Provide the [X, Y] coordinate of the cell's center where the given text is located.  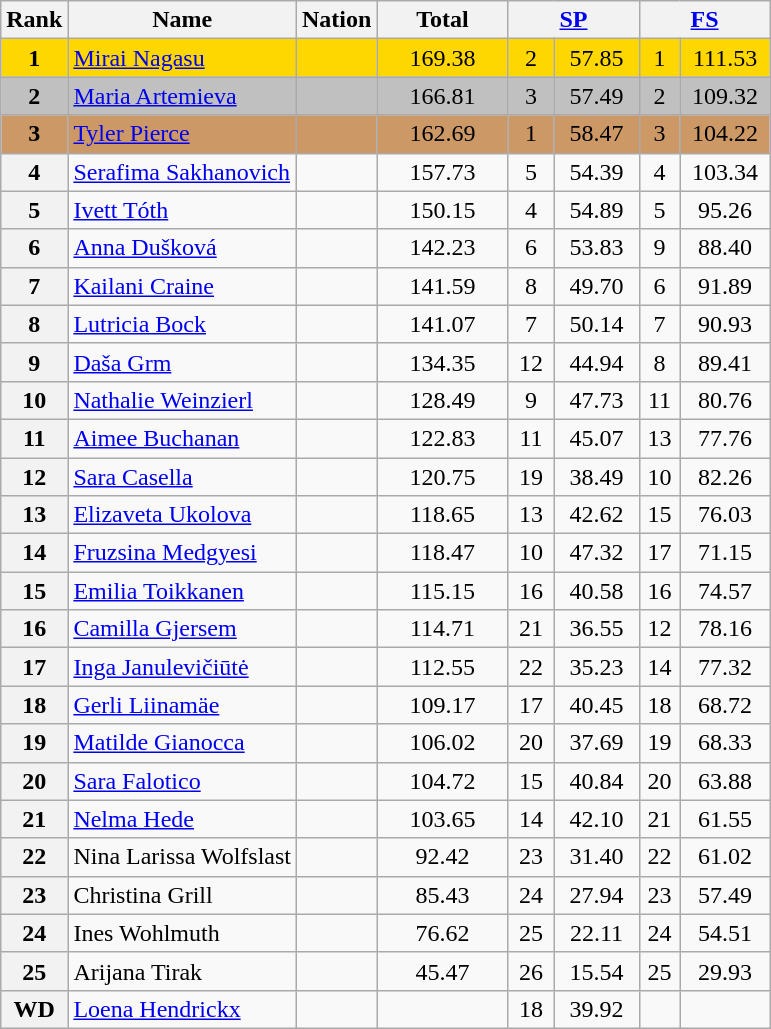
Ivett Tóth [182, 210]
Nation [337, 20]
40.58 [596, 591]
29.93 [725, 971]
77.76 [725, 438]
74.57 [725, 591]
141.59 [442, 286]
37.69 [596, 743]
FS [704, 20]
40.45 [596, 705]
162.69 [442, 134]
106.02 [442, 743]
49.70 [596, 286]
111.53 [725, 58]
Inga Janulevičiūtė [182, 667]
36.55 [596, 629]
Emilia Toikkanen [182, 591]
Camilla Gjersem [182, 629]
61.55 [725, 819]
Matilde Gianocca [182, 743]
61.02 [725, 857]
77.32 [725, 667]
115.15 [442, 591]
Christina Grill [182, 895]
Name [182, 20]
WD [34, 1009]
169.38 [442, 58]
85.43 [442, 895]
26 [531, 971]
Maria Artemieva [182, 96]
35.23 [596, 667]
54.39 [596, 172]
Gerli Liinamäe [182, 705]
31.40 [596, 857]
38.49 [596, 477]
44.94 [596, 362]
128.49 [442, 400]
53.83 [596, 248]
82.26 [725, 477]
27.94 [596, 895]
54.51 [725, 933]
Nina Larissa Wolfslast [182, 857]
112.55 [442, 667]
68.33 [725, 743]
42.62 [596, 515]
142.23 [442, 248]
47.73 [596, 400]
134.35 [442, 362]
Total [442, 20]
103.65 [442, 819]
Sara Falotico [182, 781]
Kailani Craine [182, 286]
22.11 [596, 933]
95.26 [725, 210]
78.16 [725, 629]
Loena Hendrickx [182, 1009]
89.41 [725, 362]
120.75 [442, 477]
104.22 [725, 134]
45.47 [442, 971]
88.40 [725, 248]
58.47 [596, 134]
122.83 [442, 438]
Mirai Nagasu [182, 58]
42.10 [596, 819]
Sara Casella [182, 477]
90.93 [725, 324]
45.07 [596, 438]
Serafima Sakhanovich [182, 172]
Rank [34, 20]
91.89 [725, 286]
57.85 [596, 58]
54.89 [596, 210]
118.47 [442, 553]
76.62 [442, 933]
63.88 [725, 781]
SP [574, 20]
118.65 [442, 515]
92.42 [442, 857]
71.15 [725, 553]
50.14 [596, 324]
109.32 [725, 96]
68.72 [725, 705]
39.92 [596, 1009]
76.03 [725, 515]
Ines Wohlmuth [182, 933]
Lutricia Bock [182, 324]
Arijana Tirak [182, 971]
150.15 [442, 210]
40.84 [596, 781]
103.34 [725, 172]
109.17 [442, 705]
47.32 [596, 553]
Fruzsina Medgyesi [182, 553]
15.54 [596, 971]
Anna Dušková [182, 248]
Nathalie Weinzierl [182, 400]
166.81 [442, 96]
Elizaveta Ukolova [182, 515]
114.71 [442, 629]
Tyler Pierce [182, 134]
157.73 [442, 172]
Aimee Buchanan [182, 438]
104.72 [442, 781]
Nelma Hede [182, 819]
80.76 [725, 400]
141.07 [442, 324]
Daša Grm [182, 362]
